Capture the cell that displays the provided text and extract its (x, y) central coordinate. 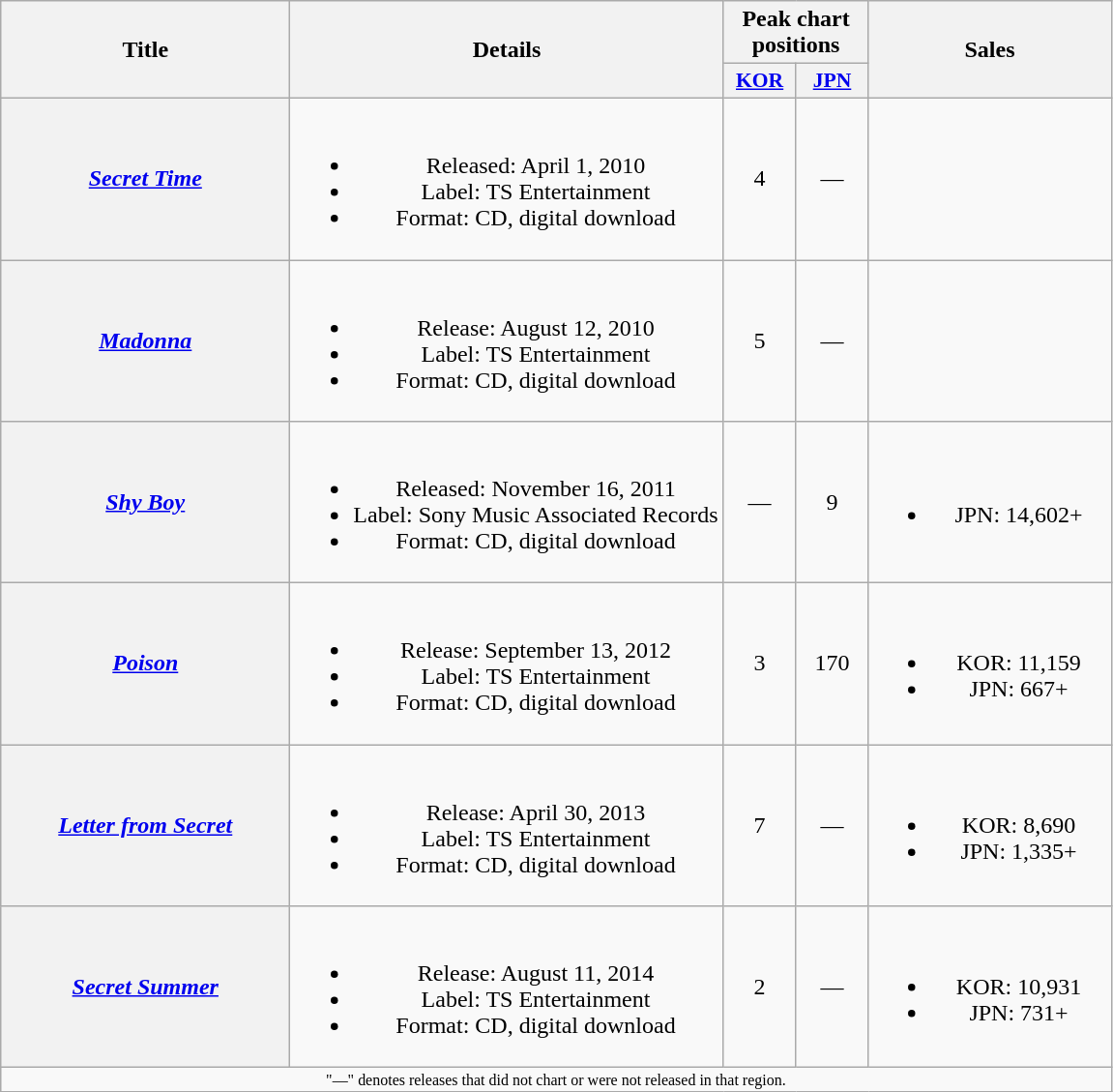
Secret Summer (145, 987)
KOR: 11,159JPN: 667+ (990, 664)
Title (145, 50)
2 (760, 987)
Release: September 13, 2012 Label: TS EntertainmentFormat: CD, digital download (507, 664)
Released: April 1, 2010 Label: TS EntertainmentFormat: CD, digital download (507, 178)
Sales (990, 50)
Details (507, 50)
Secret Time (145, 178)
7 (760, 826)
Release: April 30, 2013 Label: TS EntertainmentFormat: CD, digital download (507, 826)
Released: November 16, 2011 Label: Sony Music Associated RecordsFormat: CD, digital download (507, 503)
Shy Boy (145, 503)
KOR (760, 81)
JPN (832, 81)
"—" denotes releases that did not chart or were not released in that region. (556, 1079)
Madonna (145, 340)
170 (832, 664)
4 (760, 178)
3 (760, 664)
Release: August 11, 2014 Label: TS EntertainmentFormat: CD, digital download (507, 987)
KOR: 8,690JPN: 1,335+ (990, 826)
9 (832, 503)
Letter from Secret (145, 826)
5 (760, 340)
Poison (145, 664)
Peak chart positions (796, 33)
KOR: 10,931JPN: 731+ (990, 987)
JPN: 14,602+ (990, 503)
Release: August 12, 2010 Label: TS EntertainmentFormat: CD, digital download (507, 340)
